Detect which cell encompasses the target text, then output its (X, Y) center coordinate. 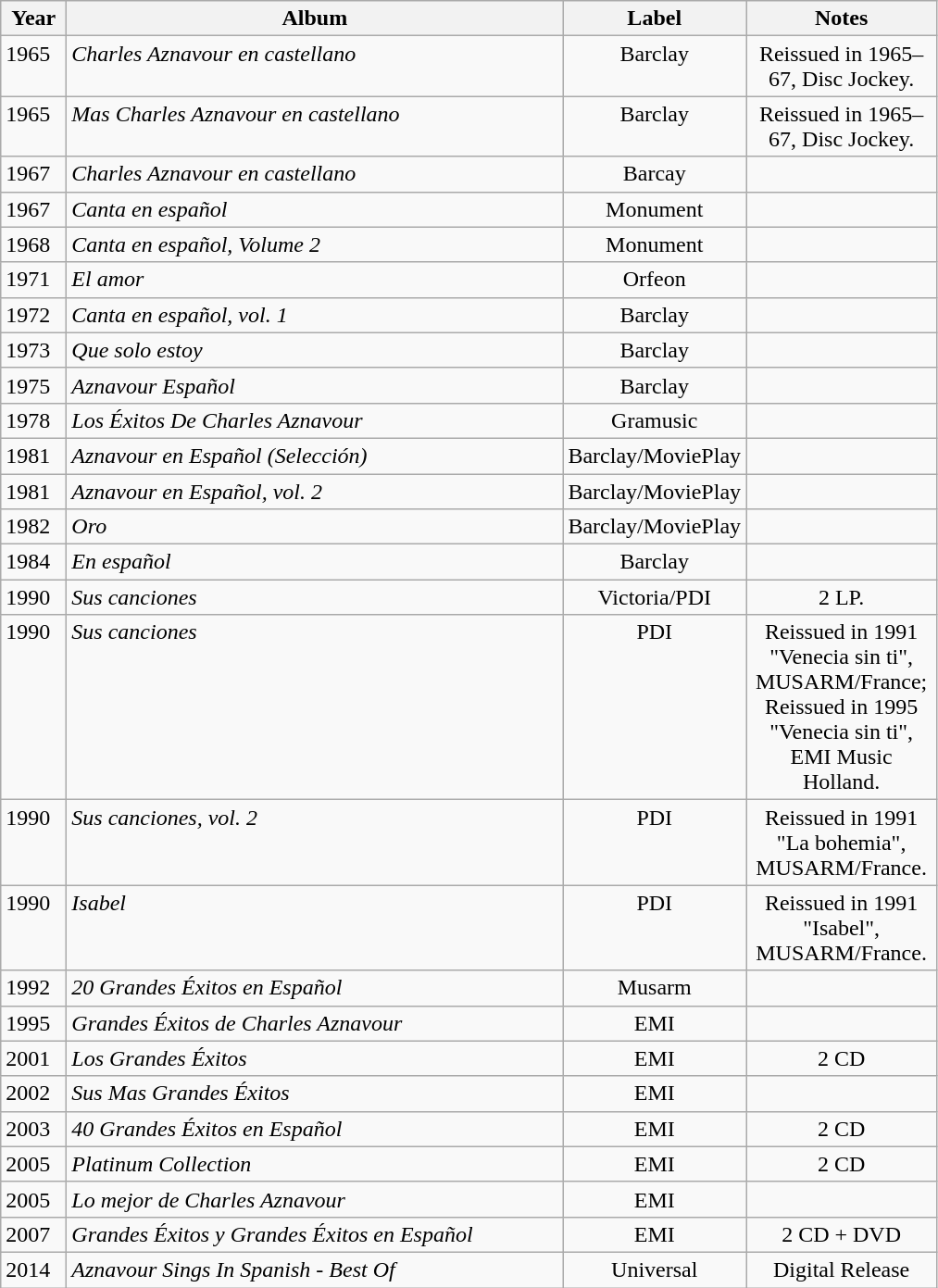
Victoria/PDI (655, 597)
2002 (33, 1094)
Platinum Collection (315, 1164)
1992 (33, 988)
2003 (33, 1129)
Aznavour Español (315, 385)
1971 (33, 280)
1972 (33, 315)
1984 (33, 562)
Grandes Éxitos y Grandes Éxitos en Español (315, 1234)
20 Grandes Éxitos en Español (315, 988)
2001 (33, 1058)
Label (655, 19)
1968 (33, 244)
Barcay (655, 174)
Isabel (315, 928)
2014 (33, 1269)
Reissued in 1991 "Venecia sin ti", MUSARM/France; Reissued in 1995 "Venecia sin ti", EMI Music Holland. (842, 707)
Notes (842, 19)
Universal (655, 1269)
El amor (315, 280)
Musarm (655, 988)
Aznavour en Español, vol. 2 (315, 492)
1973 (33, 350)
Reissued in 1991 "Isabel", MUSARM/France. (842, 928)
En español (315, 562)
2 LP. (842, 597)
1978 (33, 420)
Sus canciones, vol. 2 (315, 843)
Los Éxitos De Charles Aznavour (315, 420)
Sus Mas Grandes Éxitos (315, 1094)
1982 (33, 527)
Gramusic (655, 420)
Canta en español, vol. 1 (315, 315)
Reissued in 1991 "La bohemia", MUSARM/France. (842, 843)
Los Grandes Éxitos (315, 1058)
Aznavour en Español (Selección) (315, 456)
Oro (315, 527)
1975 (33, 385)
Year (33, 19)
Canta en español (315, 209)
Grandes Éxitos de Charles Aznavour (315, 1023)
Canta en español, Volume 2 (315, 244)
Que solo estoy (315, 350)
Orfeon (655, 280)
Album (315, 19)
Aznavour Sings In Spanish - Best Of (315, 1269)
40 Grandes Éxitos en Español (315, 1129)
2 CD + DVD (842, 1234)
1995 (33, 1023)
Lo mejor de Charles Aznavour (315, 1199)
Mas Charles Aznavour en castellano (315, 126)
Digital Release (842, 1269)
2007 (33, 1234)
